Capture the cell that displays the provided text and extract its (x, y) central coordinate. 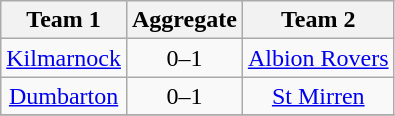
Aggregate (184, 20)
Kilmarnock (64, 58)
St Mirren (318, 96)
Team 1 (64, 20)
Dumbarton (64, 96)
Albion Rovers (318, 58)
Team 2 (318, 20)
